Pinpoint the cell where the given text exists, returning its [X, Y] midpoint coordinate. 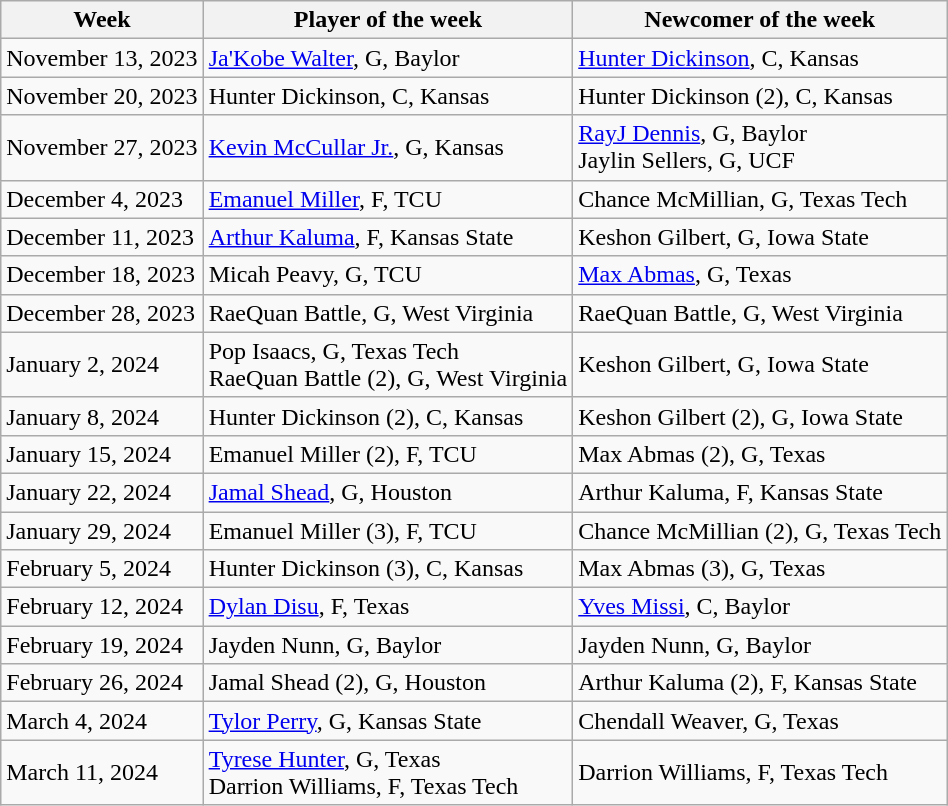
January 22, 2024 [102, 492]
Keshon Gilbert (2), G, Iowa State [760, 416]
November 13, 2023 [102, 58]
February 12, 2024 [102, 607]
December 18, 2023 [102, 275]
Week [102, 20]
March 11, 2024 [102, 772]
Emanuel Miller, F, TCU [388, 199]
Emanuel Miller (3), F, TCU [388, 531]
Chance McMillian, G, Texas Tech [760, 199]
RayJ Dennis, G, BaylorJaylin Sellers, G, UCF [760, 148]
Ja'Kobe Walter, G, Baylor [388, 58]
Chendall Weaver, G, Texas [760, 721]
Max Abmas, G, Texas [760, 275]
February 26, 2024 [102, 683]
Jamal Shead (2), G, Houston [388, 683]
January 29, 2024 [102, 531]
Tylor Perry, G, Kansas State [388, 721]
December 11, 2023 [102, 237]
Newcomer of the week [760, 20]
November 20, 2023 [102, 96]
Dylan Disu, F, Texas [388, 607]
Jamal Shead, G, Houston [388, 492]
Hunter Dickinson (3), C, Kansas [388, 569]
Micah Peavy, G, TCU [388, 275]
Arthur Kaluma (2), F, Kansas State [760, 683]
December 28, 2023 [102, 313]
Kevin McCullar Jr., G, Kansas [388, 148]
November 27, 2023 [102, 148]
Emanuel Miller (2), F, TCU [388, 454]
Max Abmas (3), G, Texas [760, 569]
Tyrese Hunter, G, TexasDarrion Williams, F, Texas Tech [388, 772]
February 5, 2024 [102, 569]
January 2, 2024 [102, 364]
February 19, 2024 [102, 645]
Darrion Williams, F, Texas Tech [760, 772]
Chance McMillian (2), G, Texas Tech [760, 531]
Player of the week [388, 20]
March 4, 2024 [102, 721]
Max Abmas (2), G, Texas [760, 454]
January 15, 2024 [102, 454]
Pop Isaacs, G, Texas TechRaeQuan Battle (2), G, West Virginia [388, 364]
Yves Missi, C, Baylor [760, 607]
December 4, 2023 [102, 199]
January 8, 2024 [102, 416]
